Output the (x, y) coordinate of the center of the cell containing the given text.  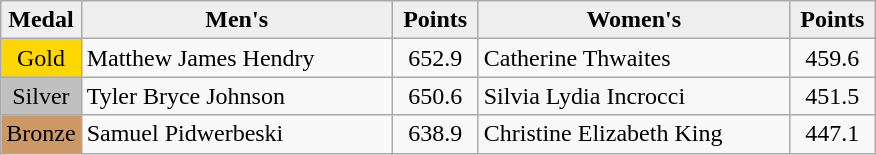
447.1 (832, 134)
638.9 (435, 134)
Silver (41, 96)
Medal (41, 20)
459.6 (832, 58)
Women's (634, 20)
Silvia Lydia Incrocci (634, 96)
650.6 (435, 96)
Samuel Pidwerbeski (236, 134)
Bronze (41, 134)
451.5 (832, 96)
Tyler Bryce Johnson (236, 96)
Catherine Thwaites (634, 58)
Christine Elizabeth King (634, 134)
652.9 (435, 58)
Gold (41, 58)
Men's (236, 20)
Matthew James Hendry (236, 58)
